Search for the cell housing the specified text and yield its (x, y) center coordinate. 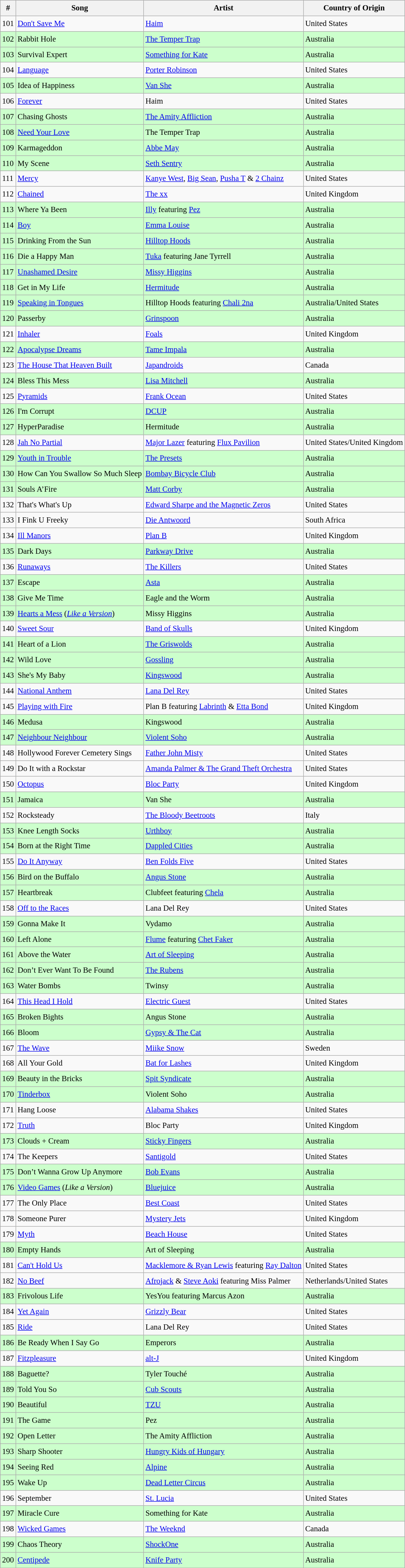
Off to the Races (80, 909)
152 (8, 815)
127 (8, 427)
Tyler Touché (224, 1374)
189 (8, 1390)
The Griswolds (224, 645)
125 (8, 396)
199 (8, 1545)
103 (8, 55)
Bombay Bicycle Club (224, 474)
133 (8, 520)
Clubfeet featuring Chela (224, 893)
Youth in Trouble (80, 458)
Forever (80, 101)
114 (8, 225)
Fitzpleasure (80, 1358)
Electric Guest (224, 1001)
109 (8, 148)
TZU (224, 1405)
160 (8, 939)
101 (8, 24)
137 (8, 582)
155 (8, 861)
Baguette? (80, 1374)
170 (8, 1094)
159 (8, 924)
Myth (80, 1234)
Best Coast (224, 1203)
Water Bombs (80, 986)
The Only Place (80, 1203)
Hang Loose (80, 1110)
The Killers (224, 567)
How Can You Swallow So Much Sleep (80, 474)
Netherlands/United States (354, 1281)
The Game (80, 1421)
Knife Party (224, 1560)
198 (8, 1529)
Flume featuring Chet Faker (224, 939)
Sweet Sour (80, 629)
184 (8, 1312)
193 (8, 1451)
Do It Anyway (80, 861)
Do It with a Rockstar (80, 769)
Dead Letter Circus (224, 1482)
Chasing Ghosts (80, 116)
Runaways (80, 567)
Chaos Theory (80, 1545)
123 (8, 365)
Urthboy (224, 831)
Hearts a Mess (Like a Version) (80, 613)
Alpine (224, 1467)
Be Ready When I Say Go (80, 1343)
Pyramids (80, 396)
Can't Hold Us (80, 1265)
102 (8, 40)
Japandroids (224, 365)
Song (80, 8)
105 (8, 86)
Gypsy & The Cat (224, 1033)
196 (8, 1498)
South Africa (354, 520)
146 (8, 722)
The Rubens (224, 970)
Seth Sentry (224, 164)
Plan B (224, 536)
166 (8, 1033)
Wicked Games (80, 1529)
200 (8, 1560)
Get in My Life (80, 288)
Australia/United States (354, 303)
Lisa Mitchell (224, 380)
Drinking From the Sun (80, 241)
148 (8, 753)
Twinsy (224, 986)
181 (8, 1265)
Band of Skulls (224, 629)
116 (8, 256)
Mercy (80, 179)
Tuka featuring Jane Tyrrell (224, 256)
The Weeknd (224, 1529)
Sharp Shooter (80, 1451)
Speaking in Tongues (80, 303)
108 (8, 132)
Souls A’Fire (80, 489)
Miracle Cure (80, 1514)
United States/United Kingdom (354, 443)
The Presets (224, 458)
Apocalypse Dreams (80, 349)
164 (8, 1001)
Gonna Make It (80, 924)
Jamaica (80, 800)
128 (8, 443)
Survival Expert (80, 55)
YesYou featuring Marcus Azon (224, 1296)
154 (8, 846)
National Anthem (80, 691)
173 (8, 1141)
Escape (80, 582)
Centipede (80, 1560)
150 (8, 784)
Country of Origin (354, 8)
122 (8, 349)
Bless This Mess (80, 380)
Tame Impala (224, 349)
Someone Purer (80, 1218)
Ride (80, 1327)
161 (8, 955)
Asta (224, 582)
Miike Snow (224, 1048)
Cub Scouts (224, 1390)
Born at the Right Time (80, 846)
Eagle and the Worm (224, 598)
Pez (224, 1421)
Language (80, 70)
188 (8, 1374)
No Beef (80, 1281)
Clouds + Cream (80, 1141)
Playing with Fire (80, 706)
182 (8, 1281)
Foals (224, 334)
Need Your Love (80, 132)
112 (8, 194)
Santigold (224, 1157)
Die Antwoord (224, 520)
ShockOne (224, 1545)
197 (8, 1514)
147 (8, 737)
110 (8, 164)
168 (8, 1064)
176 (8, 1188)
Passerby (80, 319)
138 (8, 598)
Emma Louise (224, 225)
That's What's Up (80, 505)
Don't Save Me (80, 24)
Truth (80, 1125)
115 (8, 241)
Afrojack & Steve Aoki featuring Miss Palmer (224, 1281)
195 (8, 1482)
Sticky Fingers (224, 1141)
Ill Manors (80, 536)
All Your Gold (80, 1064)
Where Ya Been (80, 210)
Broken Bights (80, 1017)
Macklemore & Ryan Lewis featuring Ray Dalton (224, 1265)
124 (8, 380)
Knee Length Socks (80, 831)
Hilltop Hoods (224, 241)
139 (8, 613)
I'm Corrupt (80, 412)
The Bloody Beetroots (224, 815)
Told You So (80, 1390)
183 (8, 1296)
Medusa (80, 722)
117 (8, 272)
Karmageddon (80, 148)
185 (8, 1327)
136 (8, 567)
130 (8, 474)
Emperors (224, 1343)
Don’t Wanna Grow Up Anymore (80, 1172)
Illy featuring Pez (224, 210)
Bluejuice (224, 1188)
Die a Happy Man (80, 256)
Hungry Kids of Hungary (224, 1451)
169 (8, 1079)
187 (8, 1358)
179 (8, 1234)
113 (8, 210)
131 (8, 489)
191 (8, 1421)
Father John Misty (224, 753)
Matt Corby (224, 489)
Mystery Jets (224, 1218)
Bat for Lashes (224, 1064)
Ben Folds Five (224, 861)
September (80, 1498)
165 (8, 1017)
135 (8, 552)
180 (8, 1250)
158 (8, 909)
The Keepers (80, 1157)
Bloom (80, 1033)
Rocksteady (80, 815)
107 (8, 116)
Frivolous Life (80, 1296)
118 (8, 288)
178 (8, 1218)
Unashamed Desire (80, 272)
151 (8, 800)
Italy (354, 815)
141 (8, 645)
134 (8, 536)
104 (8, 70)
Tinderbox (80, 1094)
163 (8, 986)
Porter Robinson (224, 70)
157 (8, 893)
Bird on the Buffalo (80, 877)
Heartbreak (80, 893)
129 (8, 458)
Vydamo (224, 924)
# (8, 8)
Grizzly Bear (224, 1312)
The xx (224, 194)
I Fink U Freeky (80, 520)
171 (8, 1110)
Video Games (Like a Version) (80, 1188)
The Wave (80, 1048)
Boy (80, 225)
132 (8, 505)
Left Alone (80, 939)
Spit Syndicate (224, 1079)
121 (8, 334)
119 (8, 303)
Sweden (354, 1048)
She's My Baby (80, 676)
Major Lazer featuring Flux Pavilion (224, 443)
145 (8, 706)
Hilltop Hoods featuring Chali 2na (224, 303)
Above the Water (80, 955)
My Scene (80, 164)
167 (8, 1048)
120 (8, 319)
Idea of Happiness (80, 86)
Plan B featuring Labrinth & Etta Bond (224, 706)
106 (8, 101)
Hollywood Forever Cemetery Sings (80, 753)
Parkway Drive (224, 552)
Dappled Cities (224, 846)
Octopus (80, 784)
Beautiful (80, 1405)
Wake Up (80, 1482)
162 (8, 970)
175 (8, 1172)
Alabama Shakes (224, 1110)
Inhaler (80, 334)
HyperParadise (80, 427)
This Head I Hold (80, 1001)
192 (8, 1436)
177 (8, 1203)
174 (8, 1157)
Seeing Red (80, 1467)
143 (8, 676)
Wild Love (80, 660)
149 (8, 769)
194 (8, 1467)
126 (8, 412)
142 (8, 660)
153 (8, 831)
Frank Ocean (224, 396)
Grinspoon (224, 319)
111 (8, 179)
The House That Heaven Built (80, 365)
Bob Evans (224, 1172)
144 (8, 691)
Neighbour Neighbour (80, 737)
190 (8, 1405)
186 (8, 1343)
Rabbit Hole (80, 40)
Beach House (224, 1234)
Dark Days (80, 552)
Amanda Palmer & The Grand Theft Orchestra (224, 769)
St. Lucia (224, 1498)
Heart of a Lion (80, 645)
Chained (80, 194)
Jah No Partial (80, 443)
Open Letter (80, 1436)
Kanye West, Big Sean, Pusha T & 2 Chainz (224, 179)
alt-J (224, 1358)
Edward Sharpe and the Magnetic Zeros (224, 505)
Abbe May (224, 148)
Don’t Ever Want To Be Found (80, 970)
140 (8, 629)
Artist (224, 8)
Gossling (224, 660)
Empty Hands (80, 1250)
Yet Again (80, 1312)
Give Me Time (80, 598)
Beauty in the Bricks (80, 1079)
156 (8, 877)
172 (8, 1125)
DCUP (224, 412)
